From the cell containing the given text, extract its center point as [X, Y] coordinate. 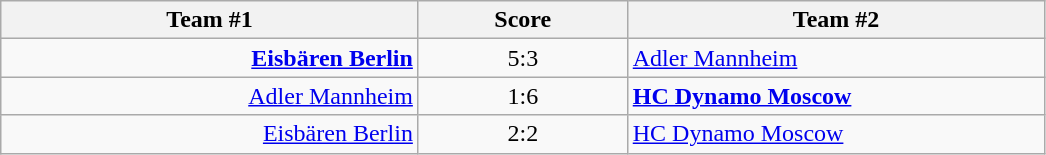
5:3 [522, 58]
Team #2 [836, 20]
2:2 [522, 134]
1:6 [522, 96]
Score [522, 20]
Team #1 [210, 20]
